For the text-containing cell, return its midpoint in (x, y) coordinate format. 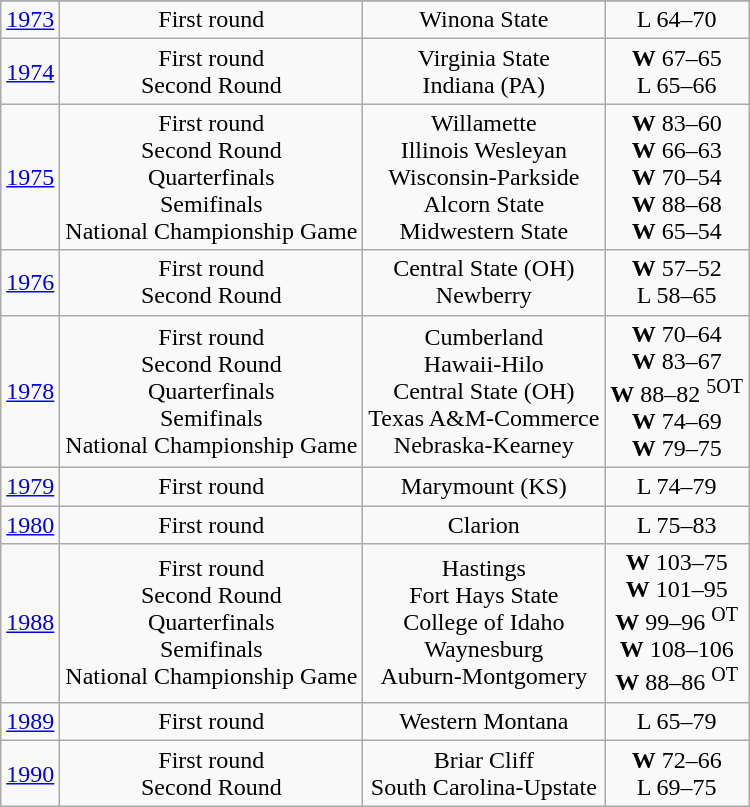
L 75–83 (677, 525)
W 67–65L 65–66 (677, 72)
CumberlandHawaii-HiloCentral State (OH)Texas A&M-CommerceNebraska-Kearney (484, 392)
1979 (30, 487)
L 65–79 (677, 722)
W 103–75W 101–95W 99–96 OTW 108–106W 88–86 OT (677, 624)
W 83–60W 66–63W 70–54W 88–68W 65–54 (677, 177)
1976 (30, 282)
Western Montana (484, 722)
1973 (30, 20)
1978 (30, 392)
Marymount (KS) (484, 487)
WillametteIllinois WesleyanWisconsin-ParksideAlcorn StateMidwestern State (484, 177)
1975 (30, 177)
W 70–64W 83–67W 88–82 5OTW 74–69W 79–75 (677, 392)
W 57–52L 58–65 (677, 282)
Clarion (484, 525)
W 72–66L 69–75 (677, 774)
L 64–70 (677, 20)
HastingsFort Hays StateCollege of IdahoWaynesburgAuburn-Montgomery (484, 624)
Virginia StateIndiana (PA) (484, 72)
L 74–79 (677, 487)
Winona State (484, 20)
1974 (30, 72)
Briar CliffSouth Carolina-Upstate (484, 774)
1990 (30, 774)
1980 (30, 525)
Central State (OH)Newberry (484, 282)
1988 (30, 624)
1989 (30, 722)
